Detect which cell encompasses the target text, then output its [x, y] center coordinate. 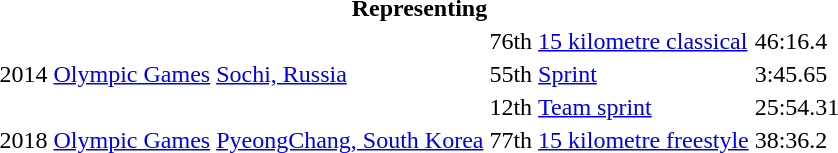
Team sprint [644, 107]
15 kilometre classical [644, 41]
Olympic Games [132, 74]
12th [511, 107]
Sprint [644, 74]
76th [511, 41]
Sochi, Russia [350, 74]
55th [511, 74]
